Identify which cell holds the provided text, then report its (X, Y) central coordinate. 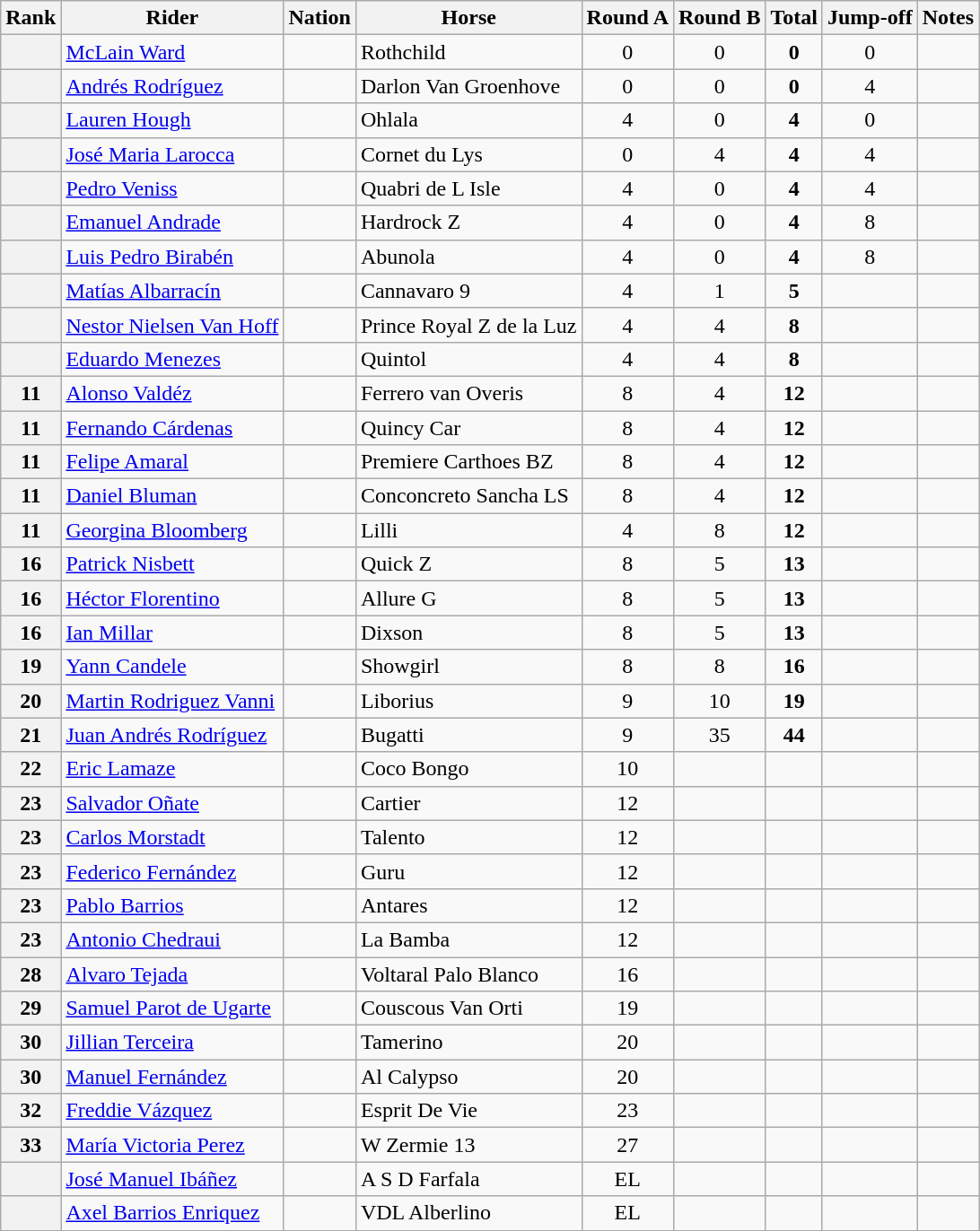
44 (794, 735)
Round B (719, 18)
Premiere Carthoes BZ (468, 462)
Nestor Nielsen Van Hoff (172, 325)
Cornet du Lys (468, 154)
VDL Alberlino (468, 1213)
A S D Farfala (468, 1179)
Notes (948, 18)
Round A (627, 18)
28 (31, 973)
Coco Bongo (468, 769)
Quick Z (468, 564)
Rothchild (468, 52)
Abunola (468, 257)
María Victoria Perez (172, 1145)
W Zermie 13 (468, 1145)
Luis Pedro Birabén (172, 257)
Manuel Fernández (172, 1077)
Georgina Bloomberg (172, 530)
Alvaro Tejada (172, 973)
Rank (31, 18)
33 (31, 1145)
Salvador Oñate (172, 803)
Total (794, 18)
Couscous Van Orti (468, 1008)
Ohlala (468, 120)
Showgirl (468, 667)
Eric Lamaze (172, 769)
Carlos Morstadt (172, 837)
La Bamba (468, 939)
Guru (468, 871)
Rider (172, 18)
Antonio Chedraui (172, 939)
Dixson (468, 633)
22 (31, 769)
Matías Albarracín (172, 291)
Antares (468, 905)
Juan Andrés Rodríguez (172, 735)
Quintol (468, 359)
32 (31, 1111)
José Manuel Ibáñez (172, 1179)
Federico Fernández (172, 871)
27 (627, 1145)
Cartier (468, 803)
Alonso Valdéz (172, 393)
Darlon Van Groenhove (468, 86)
Felipe Amaral (172, 462)
Daniel Bluman (172, 496)
Pablo Barrios (172, 905)
Conconcreto Sancha LS (468, 496)
21 (31, 735)
1 (719, 291)
Esprit De Vie (468, 1111)
Jillian Terceira (172, 1043)
Emanuel Andrade (172, 223)
Hardrock Z (468, 223)
Horse (468, 18)
Axel Barrios Enriquez (172, 1213)
Talento (468, 837)
Yann Candele (172, 667)
Héctor Florentino (172, 598)
Liborius (468, 701)
Cannavaro 9 (468, 291)
Samuel Parot de Ugarte (172, 1008)
Andrés Rodríguez (172, 86)
Lauren Hough (172, 120)
Lilli (468, 530)
Quincy Car (468, 428)
Eduardo Menezes (172, 359)
Fernando Cárdenas (172, 428)
Voltaral Palo Blanco (468, 973)
Jump-off (870, 18)
José Maria Larocca (172, 154)
Allure G (468, 598)
Prince Royal Z de la Luz (468, 325)
Nation (319, 18)
Al Calypso (468, 1077)
Freddie Vázquez (172, 1111)
29 (31, 1008)
Pedro Veniss (172, 188)
Martin Rodriguez Vanni (172, 701)
Ferrero van Overis (468, 393)
Patrick Nisbett (172, 564)
McLain Ward (172, 52)
Ian Millar (172, 633)
Quabri de L Isle (468, 188)
35 (719, 735)
Tamerino (468, 1043)
Bugatti (468, 735)
